Return [X, Y] of the center of cell containing provided text 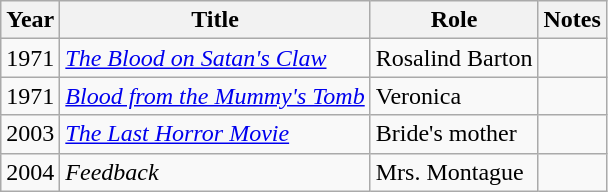
2004 [30, 172]
Title [215, 20]
Rosalind Barton [454, 58]
Blood from the Mummy's Tomb [215, 96]
Notes [572, 20]
The Last Horror Movie [215, 134]
Mrs. Montague [454, 172]
Veronica [454, 96]
Year [30, 20]
Bride's mother [454, 134]
2003 [30, 134]
Role [454, 20]
Feedback [215, 172]
The Blood on Satan's Claw [215, 58]
